Find where the given text appears and provide that cell's center as (X, Y) coordinate. 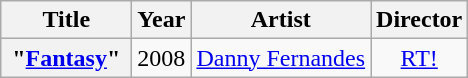
"Fantasy" (66, 58)
Artist (281, 20)
RT! (420, 58)
Year (162, 20)
2008 (162, 58)
Danny Fernandes (281, 58)
Title (66, 20)
Director (420, 20)
